Find where the given text appears and provide that cell's center as [X, Y] coordinate. 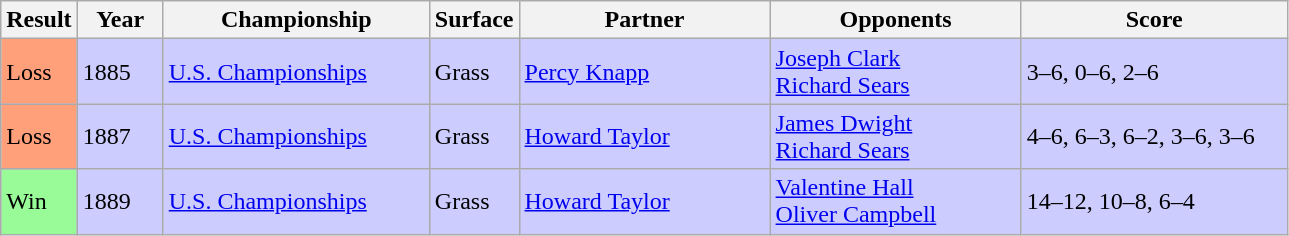
Valentine Hall Oliver Campbell [896, 202]
3–6, 0–6, 2–6 [1154, 72]
James Dwight Richard Sears [896, 136]
Surface [474, 20]
1887 [120, 136]
4–6, 6–3, 6–2, 3–6, 3–6 [1154, 136]
Year [120, 20]
14–12, 10–8, 6–4 [1154, 202]
1889 [120, 202]
Result [39, 20]
Partner [644, 20]
Opponents [896, 20]
Score [1154, 20]
1885 [120, 72]
Joseph Clark Richard Sears [896, 72]
Championship [296, 20]
Win [39, 202]
Percy Knapp [644, 72]
